Detect which cell encompasses the target text, then output its [X, Y] center coordinate. 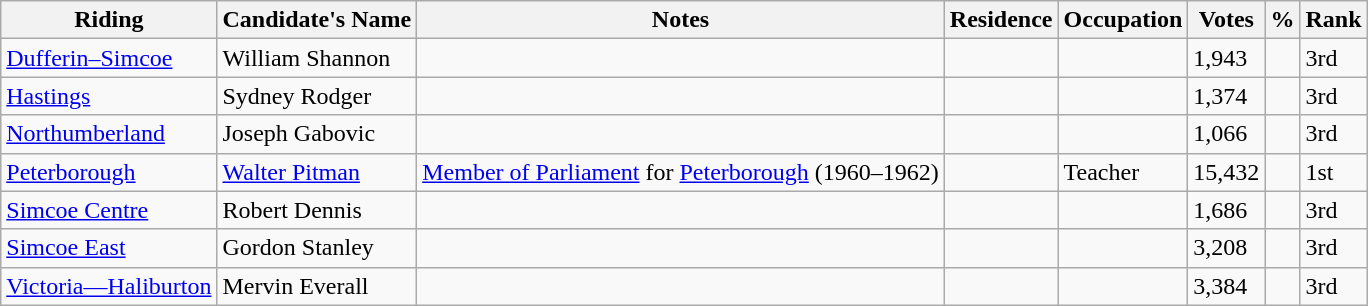
Victoria—Haliburton [109, 286]
Robert Dennis [317, 210]
3,384 [1226, 286]
1,374 [1226, 96]
1,066 [1226, 134]
William Shannon [317, 58]
Votes [1226, 20]
Riding [109, 20]
Rank [1334, 20]
Notes [681, 20]
Member of Parliament for Peterborough (1960–1962) [681, 172]
Dufferin–Simcoe [109, 58]
1st [1334, 172]
1,943 [1226, 58]
Walter Pitman [317, 172]
Occupation [1123, 20]
1,686 [1226, 210]
3,208 [1226, 248]
Residence [1001, 20]
Mervin Everall [317, 286]
Simcoe Centre [109, 210]
Hastings [109, 96]
Sydney Rodger [317, 96]
Gordon Stanley [317, 248]
Teacher [1123, 172]
15,432 [1226, 172]
Northumberland [109, 134]
Peterborough [109, 172]
Joseph Gabovic [317, 134]
Candidate's Name [317, 20]
% [1282, 20]
Simcoe East [109, 248]
